Identify which cell holds the provided text, then report its (x, y) central coordinate. 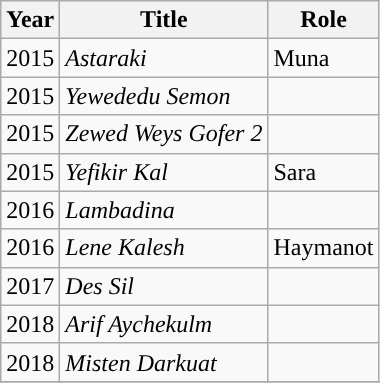
Lambadina (164, 210)
Arif Aychekulm (164, 324)
Zewed Weys Gofer 2 (164, 134)
Yefikir Kal (164, 172)
Role (324, 20)
Yewededu Semon (164, 96)
2017 (30, 286)
Haymanot (324, 248)
Des Sil (164, 286)
Title (164, 20)
Lene Kalesh (164, 248)
Misten Darkuat (164, 362)
Sara (324, 172)
Astaraki (164, 58)
Year (30, 20)
Muna (324, 58)
